Find where the given text appears and provide that cell's center as (x, y) coordinate. 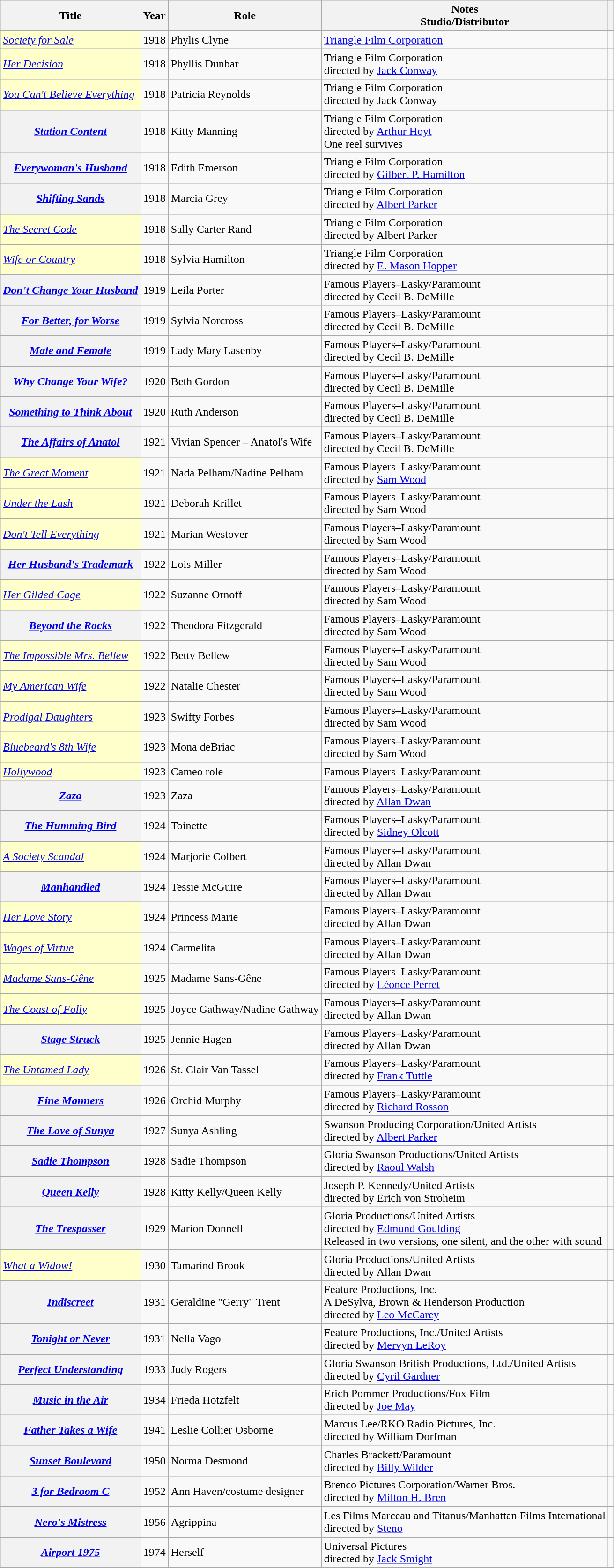
Her Husband's Trademark (70, 564)
Gloria Swanson British Productions, Ltd./United Artistsdirected by Cyril Gardner (465, 1369)
Year (155, 16)
Famous Players–Lasky/Paramountdirected by Léonce Perret (465, 978)
Swanson Producing Corporation/United Artistsdirected by Albert Parker (465, 1131)
Nella Vago (244, 1339)
Joyce Gathway/Nadine Gathway (244, 1009)
Edith Emerson (244, 168)
The Impossible Mrs. Bellew (70, 656)
Feature Productions, Inc./United Artistsdirected by Mervyn LeRoy (465, 1339)
Perfect Understanding (70, 1369)
Airport 1975 (70, 1553)
NotesStudio/Distributor (465, 16)
Ann Haven/costume designer (244, 1492)
The Trespasser (70, 1228)
You Can't Believe Everything (70, 95)
Hollywood (70, 771)
Nero's Mistress (70, 1522)
Fine Manners (70, 1100)
Marcus Lee/RKO Radio Pictures, Inc.directed by William Dorfman (465, 1431)
Don't Tell Everything (70, 534)
Role (244, 16)
1933 (155, 1369)
Triangle Film Corporationdirected by Arthur Hoyt One reel survives (465, 131)
1929 (155, 1228)
Sally Carter Rand (244, 229)
The Secret Code (70, 229)
Male and Female (70, 350)
Queen Kelly (70, 1192)
Tessie McGuire (244, 887)
Ruth Anderson (244, 412)
Deborah Krillet (244, 503)
The Coast of Folly (70, 1009)
Gloria Productions/United Artistsdirected by Allan Dwan (465, 1265)
Feature Productions, Inc. A DeSylva, Brown & Henderson Productiondirected by Leo McCarey (465, 1302)
1952 (155, 1492)
Title (70, 16)
Carmelita (244, 948)
Toinette (244, 825)
Judy Rogers (244, 1369)
Frieda Hotzfelt (244, 1400)
3 for Bedroom C (70, 1492)
Charles Brackett/Paramountdirected by Billy Wilder (465, 1461)
Why Change Your Wife? (70, 381)
Norma Desmond (244, 1461)
The Humming Bird (70, 825)
1950 (155, 1461)
Marian Westover (244, 534)
Brenco Pictures Corporation/Warner Bros.directed by Milton H. Bren (465, 1492)
Famous Players–Lasky/Paramountdirected by Richard Rosson (465, 1100)
Marion Donnell (244, 1228)
Stage Struck (70, 1039)
Marjorie Colbert (244, 856)
A Society Scandal (70, 856)
1956 (155, 1522)
Tonight or Never (70, 1339)
Gloria Productions/United Artistsdirected by Edmund GouldingReleased in two versions, one silent, and the other with sound (465, 1228)
Kitty Kelly/Queen Kelly (244, 1192)
Kitty Manning (244, 131)
Bluebeard's 8th Wife (70, 747)
Nada Pelham/Nadine Pelham (244, 473)
Beth Gordon (244, 381)
1941 (155, 1431)
1927 (155, 1131)
Universal Picturesdirected by Jack Smight (465, 1553)
Herself (244, 1553)
Erich Pommer Productions/Fox Filmdirected by Joe May (465, 1400)
Wife or Country (70, 260)
Leila Porter (244, 290)
Vivian Spencer – Anatol's Wife (244, 442)
The Untamed Lady (70, 1070)
Sylvia Hamilton (244, 260)
Marcia Grey (244, 199)
Her Gilded Cage (70, 595)
1930 (155, 1265)
Lois Miller (244, 564)
St. Clair Van Tassel (244, 1070)
The Great Moment (70, 473)
My American Wife (70, 686)
Her Love Story (70, 917)
What a Widow! (70, 1265)
Music in the Air (70, 1400)
Sylvia Norcross (244, 320)
Famous Players–Lasky/Paramountdirected by Sidney Olcott (465, 825)
Wages of Virtue (70, 948)
Geraldine "Gerry" Trent (244, 1302)
Agrippina (244, 1522)
Triangle Film Corporation (465, 40)
Swifty Forbes (244, 717)
Princess Marie (244, 917)
Her Decision (70, 64)
Phyllis Dunbar (244, 64)
Tamarind Brook (244, 1265)
Mona deBriac (244, 747)
Society for Sale (70, 40)
Indiscreet (70, 1302)
Shifting Sands (70, 199)
Lady Mary Lasenby (244, 350)
Phylis Clyne (244, 40)
The Love of Sunya (70, 1131)
Sunya Ashling (244, 1131)
Cameo role (244, 771)
Famous Players–Lasky/Paramountdirected by Frank Tuttle (465, 1070)
Betty Bellew (244, 656)
Natalie Chester (244, 686)
Leslie Collier Osborne (244, 1431)
Manhandled (70, 887)
Joseph P. Kennedy/United Artistsdirected by Erich von Stroheim (465, 1192)
Station Content (70, 131)
Don't Change Your Husband (70, 290)
Something to Think About (70, 412)
Famous Players–Lasky/Paramount (465, 771)
Sunset Boulevard (70, 1461)
Under the Lash (70, 503)
Les Films Marceau and Titanus/Manhattan Films Internationaldirected by Steno (465, 1522)
Father Takes a Wife (70, 1431)
Triangle Film Corporationdirected by Gilbert P. Hamilton (465, 168)
Orchid Murphy (244, 1100)
Gloria Swanson Productions/United Artistsdirected by Raoul Walsh (465, 1161)
Beyond the Rocks (70, 625)
Everywoman's Husband (70, 168)
Suzanne Ornoff (244, 595)
Theodora Fitzgerald (244, 625)
Patricia Reynolds (244, 95)
Jennie Hagen (244, 1039)
Prodigal Daughters (70, 717)
Triangle Film Corporationdirected by E. Mason Hopper (465, 260)
The Affairs of Anatol (70, 442)
1974 (155, 1553)
For Better, for Worse (70, 320)
1934 (155, 1400)
